From the cell containing the given text, extract its center point as (X, Y) coordinate. 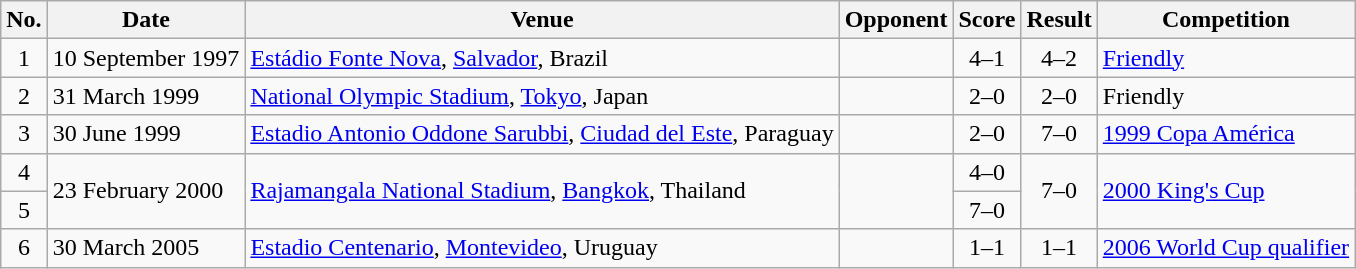
10 September 1997 (146, 58)
30 June 1999 (146, 134)
30 March 2005 (146, 248)
1999 Copa América (1226, 134)
2006 World Cup qualifier (1226, 248)
4 (24, 172)
4–0 (987, 172)
Date (146, 20)
Venue (542, 20)
31 March 1999 (146, 96)
Estadio Centenario, Montevideo, Uruguay (542, 248)
Estádio Fonte Nova, Salvador, Brazil (542, 58)
2000 King's Cup (1226, 191)
1 (24, 58)
Result (1059, 20)
Competition (1226, 20)
No. (24, 20)
Score (987, 20)
Estadio Antonio Oddone Sarubbi, Ciudad del Este, Paraguay (542, 134)
23 February 2000 (146, 191)
3 (24, 134)
2 (24, 96)
National Olympic Stadium, Tokyo, Japan (542, 96)
Rajamangala National Stadium, Bangkok, Thailand (542, 191)
5 (24, 210)
6 (24, 248)
4–2 (1059, 58)
Opponent (896, 20)
4–1 (987, 58)
